Determine the (X, Y) coordinate at the center of the cell enclosing the given text.  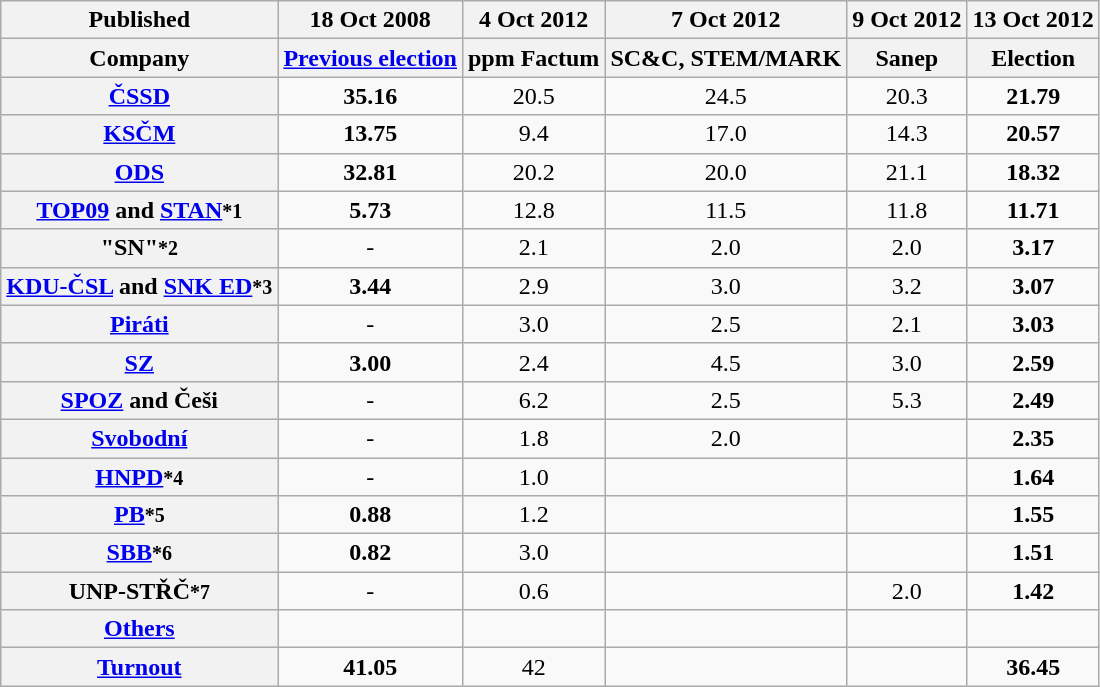
1.55 (1033, 515)
Svobodní (140, 438)
21.1 (907, 172)
KDU-ČSL and SNK ED*3 (140, 286)
20.5 (533, 96)
3.03 (1033, 324)
20.2 (533, 172)
4 Oct 2012 (533, 20)
7 Oct 2012 (726, 20)
ppm Factum (533, 58)
5.73 (370, 210)
Previous election (370, 58)
1.2 (533, 515)
18 Oct 2008 (370, 20)
4.5 (726, 362)
35.16 (370, 96)
KSČM (140, 134)
Election (1033, 58)
2.59 (1033, 362)
2.49 (1033, 400)
0.6 (533, 591)
3.07 (1033, 286)
SBB*6 (140, 553)
12.8 (533, 210)
Turnout (140, 667)
24.5 (726, 96)
Published (140, 20)
Piráti (140, 324)
5.3 (907, 400)
14.3 (907, 134)
ODS (140, 172)
1.64 (1033, 477)
PB*5 (140, 515)
13 Oct 2012 (1033, 20)
SPOZ and Češi (140, 400)
21.79 (1033, 96)
2.35 (1033, 438)
3.00 (370, 362)
SC&C, STEM/MARK (726, 58)
36.45 (1033, 667)
Sanep (907, 58)
1.8 (533, 438)
17.0 (726, 134)
32.81 (370, 172)
6.2 (533, 400)
20.3 (907, 96)
18.32 (1033, 172)
0.82 (370, 553)
ČSSD (140, 96)
TOP09 and STAN*1 (140, 210)
HNPD*4 (140, 477)
9.4 (533, 134)
0.88 (370, 515)
1.51 (1033, 553)
3.17 (1033, 248)
2.9 (533, 286)
Others (140, 629)
20.57 (1033, 134)
20.0 (726, 172)
3.44 (370, 286)
3.2 (907, 286)
2.4 (533, 362)
13.75 (370, 134)
"SN"*2 (140, 248)
11.71 (1033, 210)
11.5 (726, 210)
Company (140, 58)
1.0 (533, 477)
41.05 (370, 667)
1.42 (1033, 591)
42 (533, 667)
UNP-STŘČ*7 (140, 591)
11.8 (907, 210)
SZ (140, 362)
9 Oct 2012 (907, 20)
